Capture the cell that displays the provided text and extract its (x, y) central coordinate. 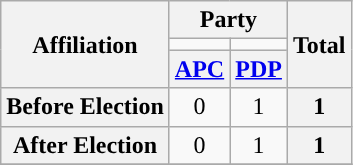
Total (319, 44)
After Election (86, 145)
Before Election (86, 107)
APC (199, 69)
Party (228, 20)
PDP (259, 69)
Affiliation (86, 44)
